Determine the (x, y) coordinate at the center of the cell enclosing the given text.  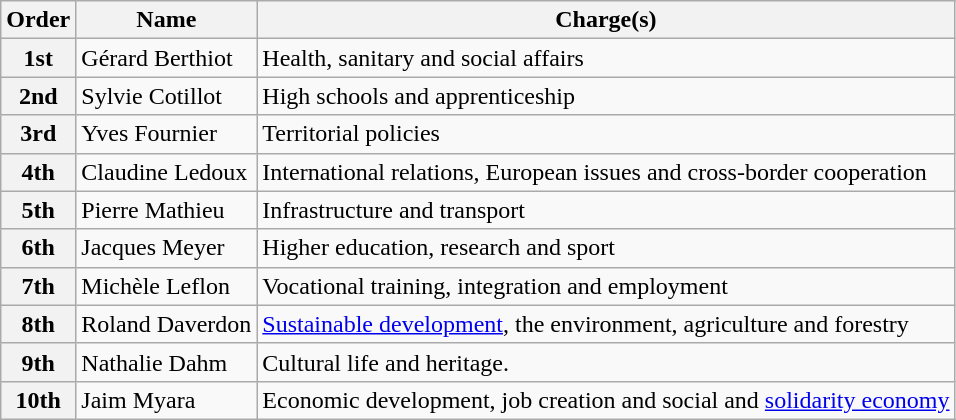
Yves Fournier (166, 134)
Michèle Leflon (166, 286)
Gérard Berthiot (166, 58)
Order (38, 20)
Claudine Ledoux (166, 172)
Roland Daverdon (166, 324)
Nathalie Dahm (166, 362)
International relations, European issues and cross-border cooperation (606, 172)
Territorial policies (606, 134)
Pierre Mathieu (166, 210)
High schools and apprenticeship (606, 96)
Higher education, research and sport (606, 248)
4th (38, 172)
7th (38, 286)
Jaim Myara (166, 400)
Cultural life and heritage. (606, 362)
Sylvie Cotillot (166, 96)
Charge(s) (606, 20)
10th (38, 400)
8th (38, 324)
Health, sanitary and social affairs (606, 58)
2nd (38, 96)
9th (38, 362)
Economic development, job creation and social and solidarity economy (606, 400)
Name (166, 20)
5th (38, 210)
Infrastructure and transport (606, 210)
Vocational training, integration and employment (606, 286)
Jacques Meyer (166, 248)
Sustainable development, the environment, agriculture and forestry (606, 324)
1st (38, 58)
6th (38, 248)
3rd (38, 134)
